Return the [X, Y] coordinate for the center point of the cell that contains the specified text.  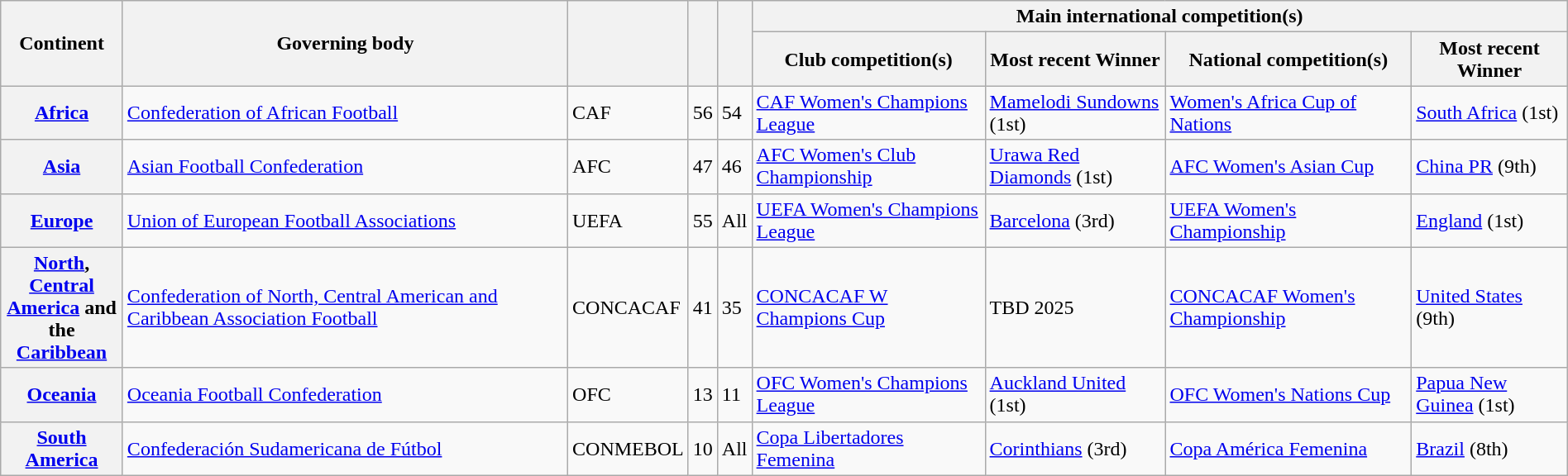
Continent [62, 43]
Main international competition(s) [1159, 17]
OFC Women's Champions League [868, 395]
South Africa (1st) [1490, 112]
46 [734, 167]
CAF Women's Champions League [868, 112]
41 [703, 307]
10 [703, 448]
54 [734, 112]
47 [703, 167]
Asia [62, 167]
Corinthians (3rd) [1075, 448]
13 [703, 395]
AFC Women's Club Championship [868, 167]
OFC [629, 395]
England (1st) [1490, 220]
Oceania [62, 395]
CONCACAF W Champions Cup [868, 307]
Mamelodi Sundowns (1st) [1075, 112]
National competition(s) [1288, 59]
UEFA [629, 220]
North, CentralAmerica andthe Caribbean [62, 307]
South America [62, 448]
AFC [629, 167]
Urawa Red Diamonds (1st) [1075, 167]
Auckland United (1st) [1075, 395]
Confederación Sudamericana de Fútbol [345, 448]
CAF [629, 112]
Europe [62, 220]
Copa Libertadores Femenina [868, 448]
Barcelona (3rd) [1075, 220]
Women's Africa Cup of Nations [1288, 112]
CONCACAF [629, 307]
Copa América Femenina [1288, 448]
Asian Football Confederation [345, 167]
Confederation of North, Central American and Caribbean Association Football [345, 307]
United States (9th) [1490, 307]
Oceania Football Confederation [345, 395]
Governing body [345, 43]
11 [734, 395]
UEFA Women's Championship [1288, 220]
CONMEBOL [629, 448]
Brazil (8th) [1490, 448]
China PR (9th) [1490, 167]
56 [703, 112]
Papua New Guinea (1st) [1490, 395]
Confederation of African Football [345, 112]
UEFA Women's Champions League [868, 220]
AFC Women's Asian Cup [1288, 167]
Africa [62, 112]
Club competition(s) [868, 59]
Union of European Football Associations [345, 220]
TBD 2025 [1075, 307]
CONCACAF Women's Championship [1288, 307]
55 [703, 220]
35 [734, 307]
OFC Women's Nations Cup [1288, 395]
